Provide the (x, y) coordinate of the cell's center where the given text is located.  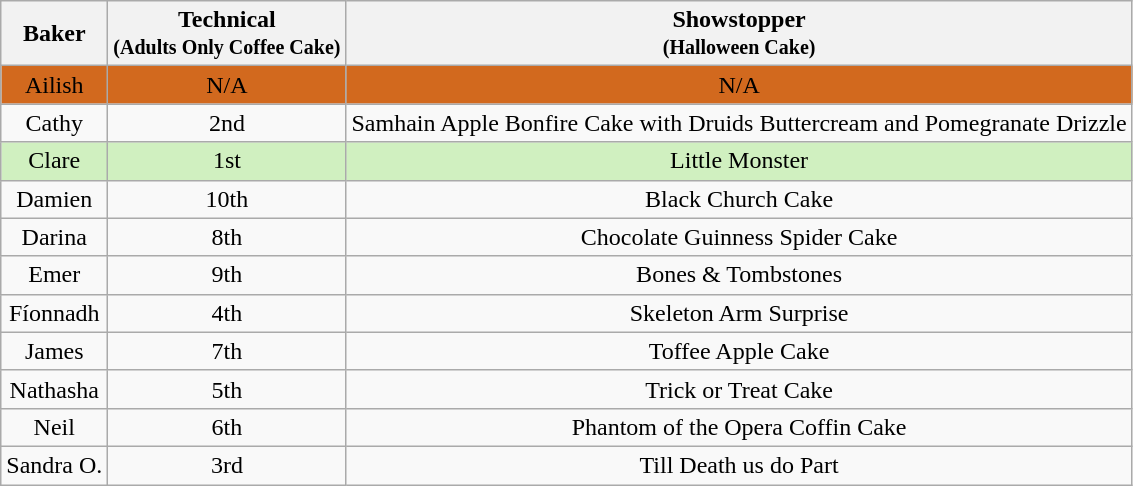
Emer (54, 275)
10th (227, 199)
Nathasha (54, 389)
Till Death us do Part (739, 465)
Darina (54, 237)
6th (227, 427)
Damien (54, 199)
3rd (227, 465)
Black Church Cake (739, 199)
James (54, 351)
5th (227, 389)
Ailish (54, 85)
Skeleton Arm Surprise (739, 313)
Baker (54, 34)
Cathy (54, 123)
Phantom of the Opera Coffin Cake (739, 427)
1st (227, 161)
2nd (227, 123)
Little Monster (739, 161)
Samhain Apple Bonfire Cake with Druids Buttercream and Pomegranate Drizzle (739, 123)
Technical(Adults Only Coffee Cake) (227, 34)
Sandra O. (54, 465)
4th (227, 313)
Showstopper(Halloween Cake) (739, 34)
9th (227, 275)
8th (227, 237)
Bones & Tombstones (739, 275)
Clare (54, 161)
Neil (54, 427)
7th (227, 351)
Trick or Treat Cake (739, 389)
Toffee Apple Cake (739, 351)
Fíonnadh (54, 313)
Chocolate Guinness Spider Cake (739, 237)
